Extract the (x, y) coordinate from the center of the cell holding the provided text.  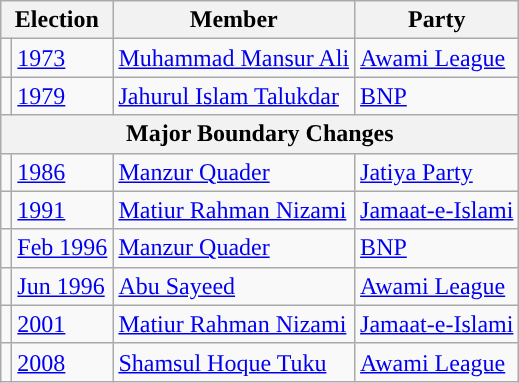
1979 (62, 96)
Abu Sayeed (234, 286)
Jatiya Party (437, 172)
Election (57, 20)
1973 (62, 58)
Shamsul Hoque Tuku (234, 362)
Jahurul Islam Talukdar (234, 96)
2008 (62, 362)
Feb 1996 (62, 248)
2001 (62, 324)
1991 (62, 210)
1986 (62, 172)
Party (437, 20)
Member (234, 20)
Jun 1996 (62, 286)
Muhammad Mansur Ali (234, 58)
Major Boundary Changes (260, 134)
